Capture the cell that displays the provided text and extract its (X, Y) central coordinate. 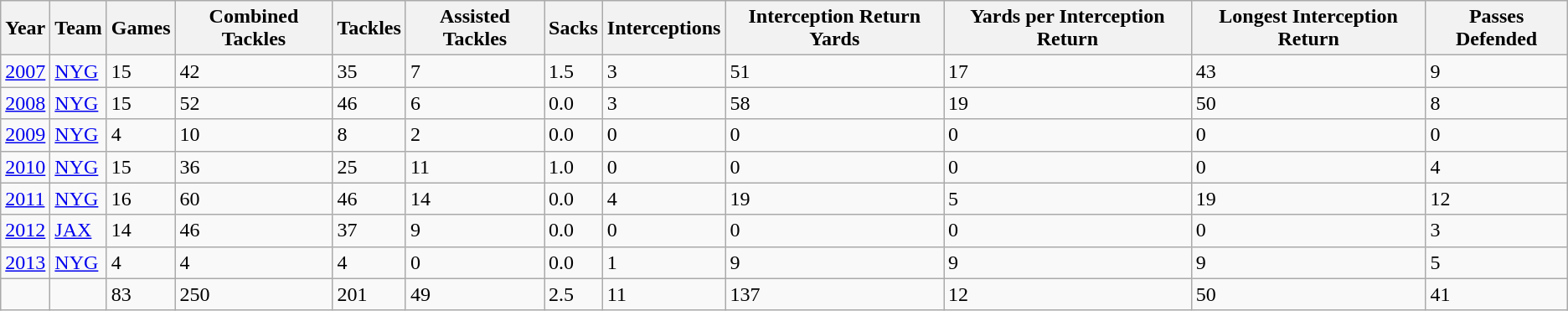
Interceptions (663, 29)
49 (474, 294)
58 (834, 103)
42 (254, 71)
Team (79, 29)
16 (141, 199)
Combined Tackles (254, 29)
2011 (25, 199)
10 (254, 135)
201 (369, 294)
1 (663, 262)
37 (369, 231)
Interception Return Yards (834, 29)
83 (141, 294)
25 (369, 167)
JAX (79, 231)
36 (254, 167)
250 (254, 294)
Games (141, 29)
Sacks (574, 29)
2013 (25, 262)
Tackles (369, 29)
6 (474, 103)
51 (834, 71)
2010 (25, 167)
7 (474, 71)
137 (834, 294)
Longest Interception Return (1308, 29)
2.5 (574, 294)
2007 (25, 71)
41 (1496, 294)
43 (1308, 71)
2008 (25, 103)
60 (254, 199)
17 (1068, 71)
2009 (25, 135)
1.5 (574, 71)
2012 (25, 231)
35 (369, 71)
2 (474, 135)
Passes Defended (1496, 29)
52 (254, 103)
1.0 (574, 167)
Assisted Tackles (474, 29)
Year (25, 29)
Yards per Interception Return (1068, 29)
